Determine the [x, y] coordinate at the center of the cell enclosing the given text.  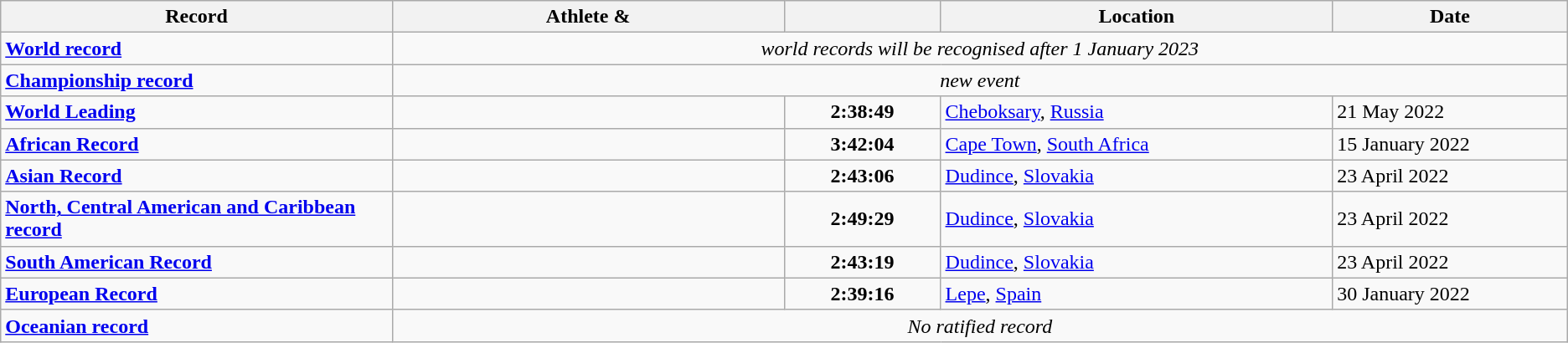
Athlete & [588, 17]
30 January 2022 [1451, 294]
2:49:29 [863, 219]
Lepe, Spain [1137, 294]
World record [197, 49]
Location [1137, 17]
2:43:19 [863, 262]
European Record [197, 294]
African Record [197, 144]
21 May 2022 [1451, 112]
No ratified record [980, 325]
Asian Record [197, 176]
world records will be recognised after 1 January 2023 [980, 49]
15 January 2022 [1451, 144]
3:42:04 [863, 144]
North, Central American and Caribbean record [197, 219]
Cheboksary, Russia [1137, 112]
Cape Town, South Africa [1137, 144]
Date [1451, 17]
Championship record [197, 80]
2:39:16 [863, 294]
2:43:06 [863, 176]
Record [197, 17]
new event [980, 80]
South American Record [197, 262]
Oceanian record [197, 325]
World Leading [197, 112]
2:38:49 [863, 112]
